Scan for the cell matching the given text and deliver its [x, y] coordinate at center. 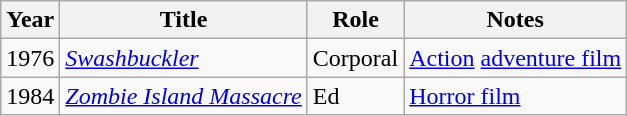
Zombie Island Massacre [184, 96]
Ed [355, 96]
Role [355, 20]
Title [184, 20]
Notes [516, 20]
1984 [30, 96]
Corporal [355, 58]
1976 [30, 58]
Action adventure film [516, 58]
Swashbuckler [184, 58]
Year [30, 20]
Horror film [516, 96]
